Return the [x, y] coordinate for the center point of the cell that contains the specified text.  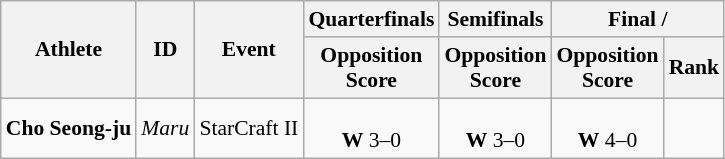
Rank [694, 68]
Semifinals [495, 19]
W 4–0 [607, 128]
Quarterfinals [371, 19]
Cho Seong-ju [68, 128]
StarCraft II [248, 128]
Maru [165, 128]
Athlete [68, 50]
ID [165, 50]
Final / [638, 19]
Event [248, 50]
